Capture the cell that displays the provided text and extract its [x, y] central coordinate. 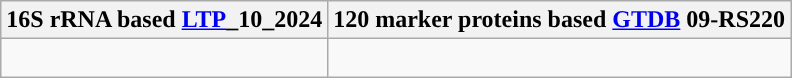
120 marker proteins based GTDB 09-RS220 [560, 20]
16S rRNA based LTP_10_2024 [164, 20]
